Search for the cell housing the specified text and yield its [x, y] center coordinate. 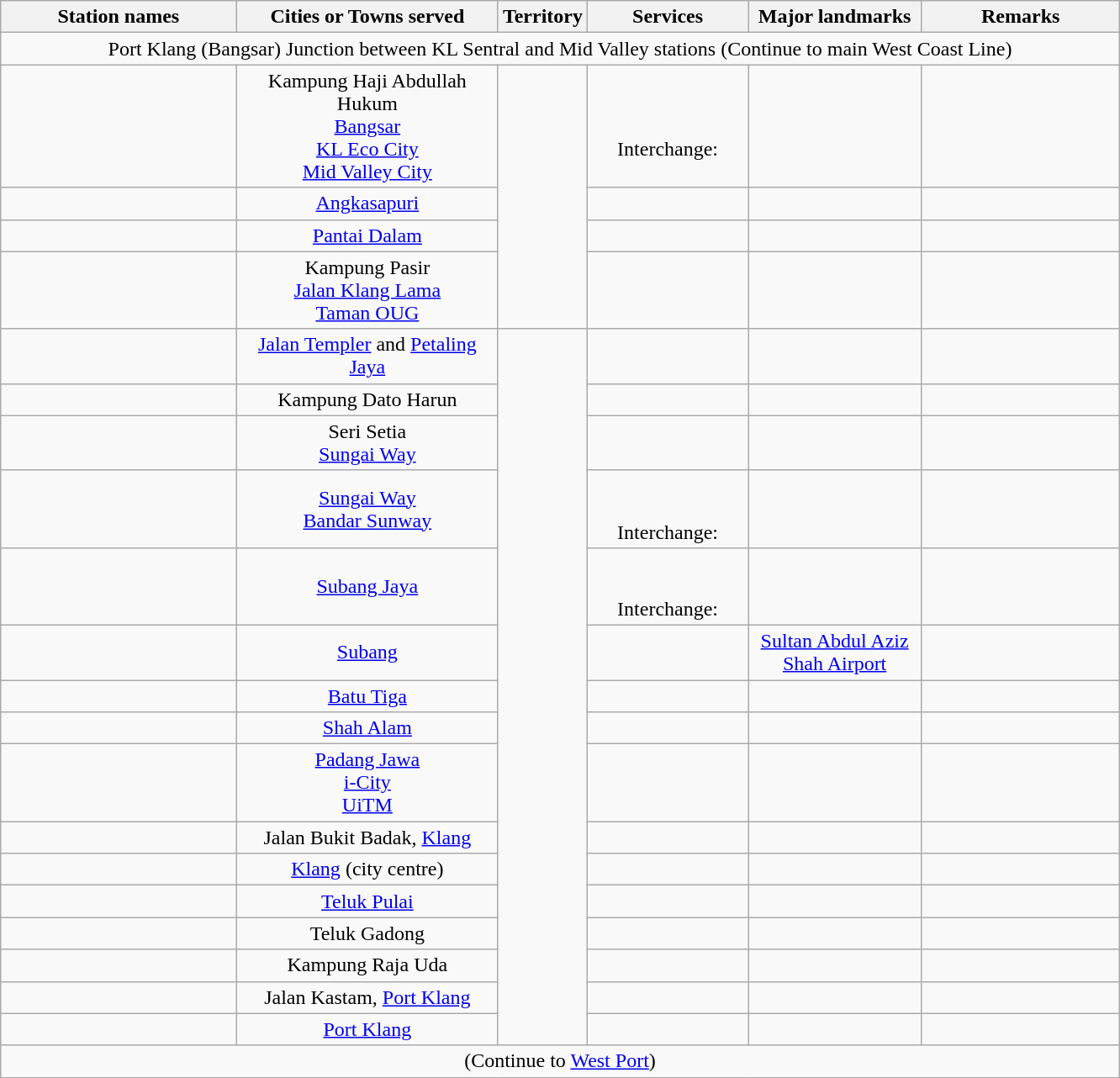
Angkasapuri [367, 203]
Kampung PasirJalan Klang LamaTaman OUG [367, 290]
Padang Jawai-CityUiTM [367, 783]
Port Klang (Bangsar) Junction between KL Sentral and Mid Valley stations (Continue to main West Coast Line) [560, 49]
Klang (city centre) [367, 869]
Jalan Kastam, Port Klang [367, 997]
Subang Jaya [367, 586]
Seri SetiaSungai Way [367, 442]
Jalan Bukit Badak, Klang [367, 838]
Kampung Dato Harun [367, 399]
Port Klang [367, 1029]
Remarks [1021, 17]
(Continue to West Port) [560, 1061]
Station names [118, 17]
Shah Alam [367, 728]
Kampung Raja Uda [367, 965]
Subang [367, 653]
Cities or Towns served [367, 17]
Batu Tiga [367, 695]
Territory [542, 17]
Sungai WayBandar Sunway [367, 509]
Teluk Pulai [367, 901]
Kampung Haji Abdullah HukumBangsarKL Eco CityMid Valley City [367, 126]
Jalan Templer and Petaling Jaya [367, 357]
Services [668, 17]
Pantai Dalam [367, 235]
Sultan Abdul Aziz Shah Airport [835, 653]
Teluk Gadong [367, 933]
Major landmarks [835, 17]
